Find where the given text appears and provide that cell's center as [X, Y] coordinate. 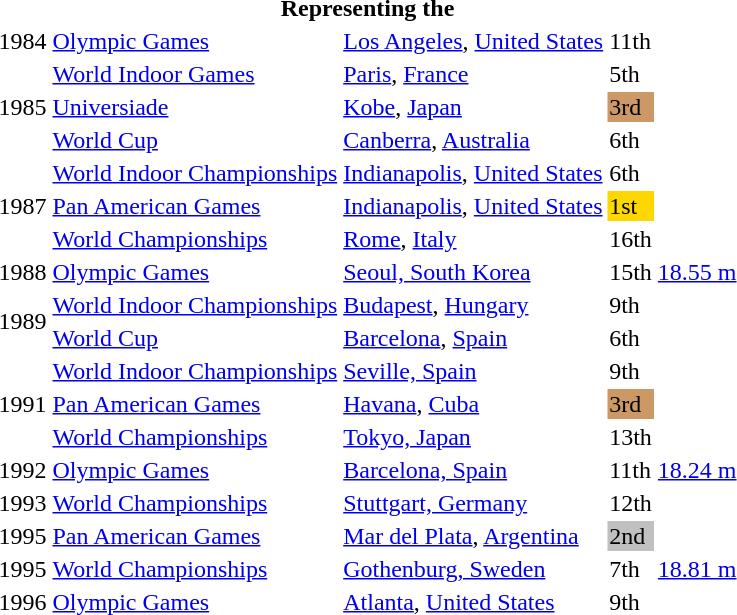
1st [631, 206]
12th [631, 503]
Paris, France [474, 74]
Seville, Spain [474, 371]
Gothenburg, Sweden [474, 569]
World Indoor Games [195, 74]
Universiade [195, 107]
Stuttgart, Germany [474, 503]
15th [631, 272]
Rome, Italy [474, 239]
Tokyo, Japan [474, 437]
Havana, Cuba [474, 404]
2nd [631, 536]
7th [631, 569]
Budapest, Hungary [474, 305]
Kobe, Japan [474, 107]
13th [631, 437]
16th [631, 239]
5th [631, 74]
Seoul, South Korea [474, 272]
Mar del Plata, Argentina [474, 536]
Canberra, Australia [474, 140]
Los Angeles, United States [474, 41]
